Determine the (X, Y) coordinate at the center of the cell enclosing the given text.  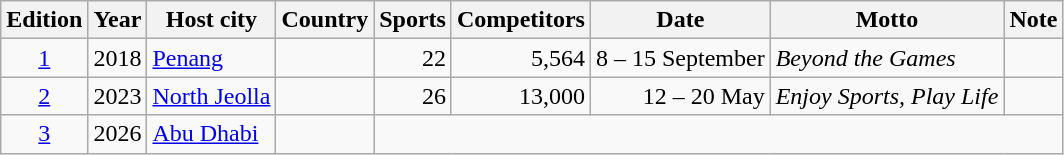
Penang (212, 58)
3 (44, 134)
Year (118, 20)
12 – 20 May (680, 96)
13,000 (520, 96)
22 (413, 58)
5,564 (520, 58)
Sports (413, 20)
Beyond the Games (887, 58)
2018 (118, 58)
26 (413, 96)
2023 (118, 96)
Country (325, 20)
2 (44, 96)
Abu Dhabi (212, 134)
Note (1034, 20)
Date (680, 20)
North Jeolla (212, 96)
8 – 15 September (680, 58)
2026 (118, 134)
1 (44, 58)
Motto (887, 20)
Enjoy Sports, Play Life (887, 96)
Competitors (520, 20)
Host city (212, 20)
Edition (44, 20)
